From the cell containing the given text, extract its center point as [x, y] coordinate. 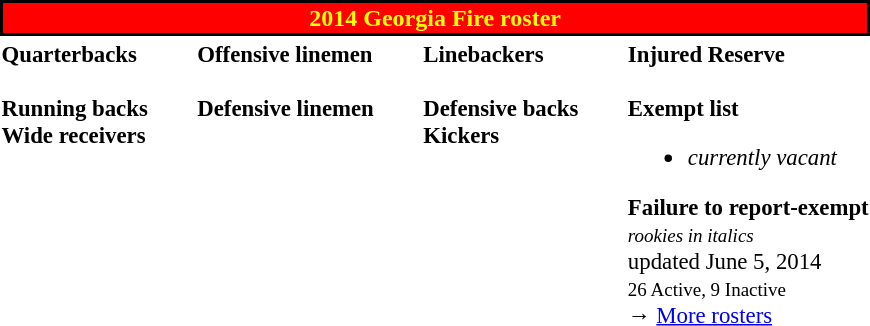
2014 Georgia Fire roster [435, 18]
